From the cell containing the given text, extract its center point as (x, y) coordinate. 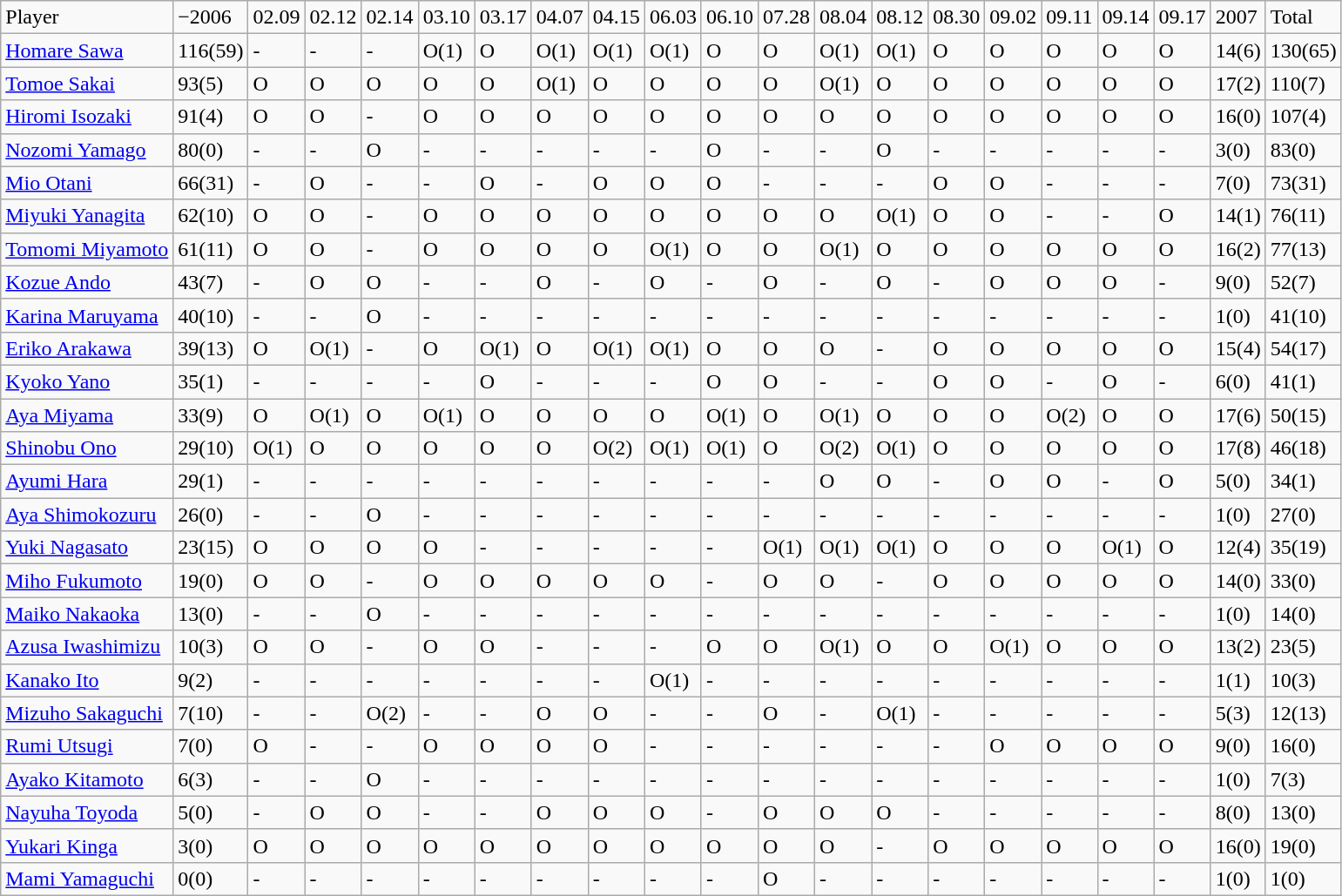
08.30 (956, 17)
09.11 (1069, 17)
23(15) (211, 548)
43(7) (211, 282)
Yuki Nagasato (87, 548)
08.04 (843, 17)
17(6) (1238, 415)
77(13) (1303, 249)
116(59) (211, 51)
9(2) (211, 680)
23(5) (1303, 647)
Homare Sawa (87, 51)
29(10) (211, 448)
Kyoko Yano (87, 381)
Nozomi Yamago (87, 150)
17(8) (1238, 448)
7(10) (211, 713)
5(3) (1238, 713)
04.15 (617, 17)
52(7) (1303, 282)
Aya Miyama (87, 415)
Azusa Iwashimizu (87, 647)
Maiko Nakaoka (87, 614)
26(0) (211, 515)
07.28 (787, 17)
Tomomi Miyamoto (87, 249)
2007 (1238, 17)
15(4) (1238, 348)
33(0) (1303, 581)
14(1) (1238, 216)
7(3) (1303, 779)
110(7) (1303, 84)
62(10) (211, 216)
Yukari Kinga (87, 845)
6(0) (1238, 381)
Nayuha Toyoda (87, 812)
41(1) (1303, 381)
40(10) (211, 315)
06.03 (672, 17)
130(65) (1303, 51)
09.02 (1014, 17)
76(11) (1303, 216)
17(2) (1238, 84)
Player (87, 17)
93(5) (211, 84)
−2006 (211, 17)
14(6) (1238, 51)
Tomoe Sakai (87, 84)
33(9) (211, 415)
61(11) (211, 249)
12(4) (1238, 548)
Mio Otani (87, 183)
8(0) (1238, 812)
35(1) (211, 381)
Mizuho Sakaguchi (87, 713)
6(3) (211, 779)
02.14 (390, 17)
35(19) (1303, 548)
41(10) (1303, 315)
08.12 (900, 17)
Kozue Ando (87, 282)
Ayako Kitamoto (87, 779)
04.07 (559, 17)
0(0) (211, 879)
02.12 (333, 17)
66(31) (211, 183)
03.10 (446, 17)
02.09 (277, 17)
107(4) (1303, 117)
27(0) (1303, 515)
09.17 (1183, 17)
Mami Yamaguchi (87, 879)
29(1) (211, 482)
Rumi Utsugi (87, 746)
Karina Maruyama (87, 315)
34(1) (1303, 482)
73(31) (1303, 183)
91(4) (211, 117)
03.17 (503, 17)
Miyuki Yanagita (87, 216)
12(13) (1303, 713)
Aya Shimokozuru (87, 515)
50(15) (1303, 415)
16(2) (1238, 249)
13(2) (1238, 647)
80(0) (211, 150)
Ayumi Hara (87, 482)
09.14 (1125, 17)
Miho Fukumoto (87, 581)
54(17) (1303, 348)
Shinobu Ono (87, 448)
Eriko Arakawa (87, 348)
Kanako Ito (87, 680)
Hiromi Isozaki (87, 117)
46(18) (1303, 448)
1(1) (1238, 680)
83(0) (1303, 150)
06.10 (730, 17)
Total (1303, 17)
39(13) (211, 348)
